Detect which cell encompasses the target text, then output its (x, y) center coordinate. 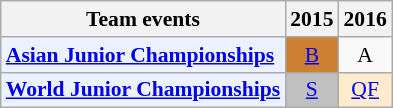
2016 (366, 19)
S (312, 90)
Team events (143, 19)
B (312, 55)
World Junior Championships (143, 90)
A (366, 55)
2015 (312, 19)
Asian Junior Championships (143, 55)
QF (366, 90)
